Provide the (x, y) coordinate of the cell's center where the given text is located.  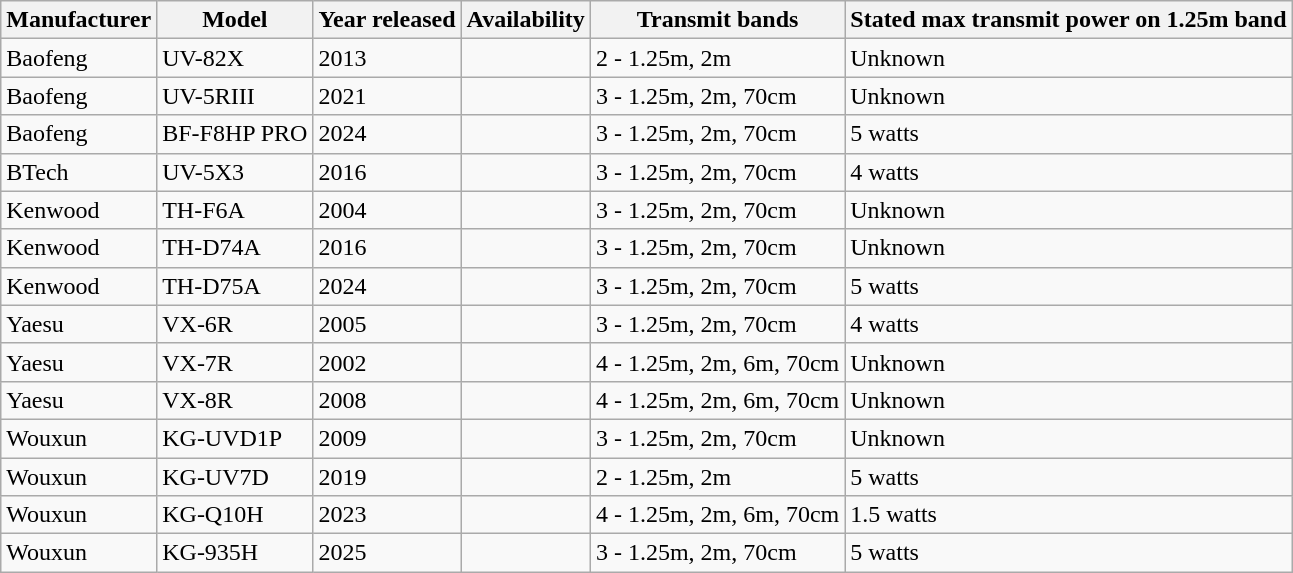
Stated max transmit power on 1.25m band (1068, 20)
UV-5X3 (235, 172)
Availability (526, 20)
TH-D74A (235, 248)
2013 (387, 58)
BTech (79, 172)
VX-7R (235, 362)
KG-UVD1P (235, 438)
BF-F8HP PRO (235, 134)
TH-D75A (235, 286)
UV-82X (235, 58)
KG-935H (235, 553)
2021 (387, 96)
2019 (387, 477)
Model (235, 20)
2004 (387, 210)
Year released (387, 20)
2002 (387, 362)
2023 (387, 515)
TH-F6A (235, 210)
KG-Q10H (235, 515)
Manufacturer (79, 20)
UV-5RIII (235, 96)
1.5 watts (1068, 515)
2008 (387, 400)
2005 (387, 324)
Transmit bands (717, 20)
VX-8R (235, 400)
KG-UV7D (235, 477)
2009 (387, 438)
2025 (387, 553)
VX-6R (235, 324)
